Determine the [X, Y] coordinate at the center of the cell enclosing the given text.  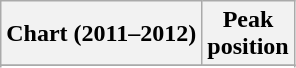
Chart (2011–2012) [102, 34]
Peakposition [248, 34]
